Scan for the cell matching the given text and deliver its [x, y] coordinate at center. 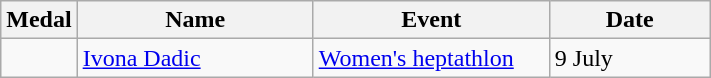
9 July [630, 58]
Medal [39, 20]
Date [630, 20]
Women's heptathlon [431, 58]
Name [195, 20]
Ivona Dadic [195, 58]
Event [431, 20]
